Pinpoint the cell where the given text exists, returning its (x, y) midpoint coordinate. 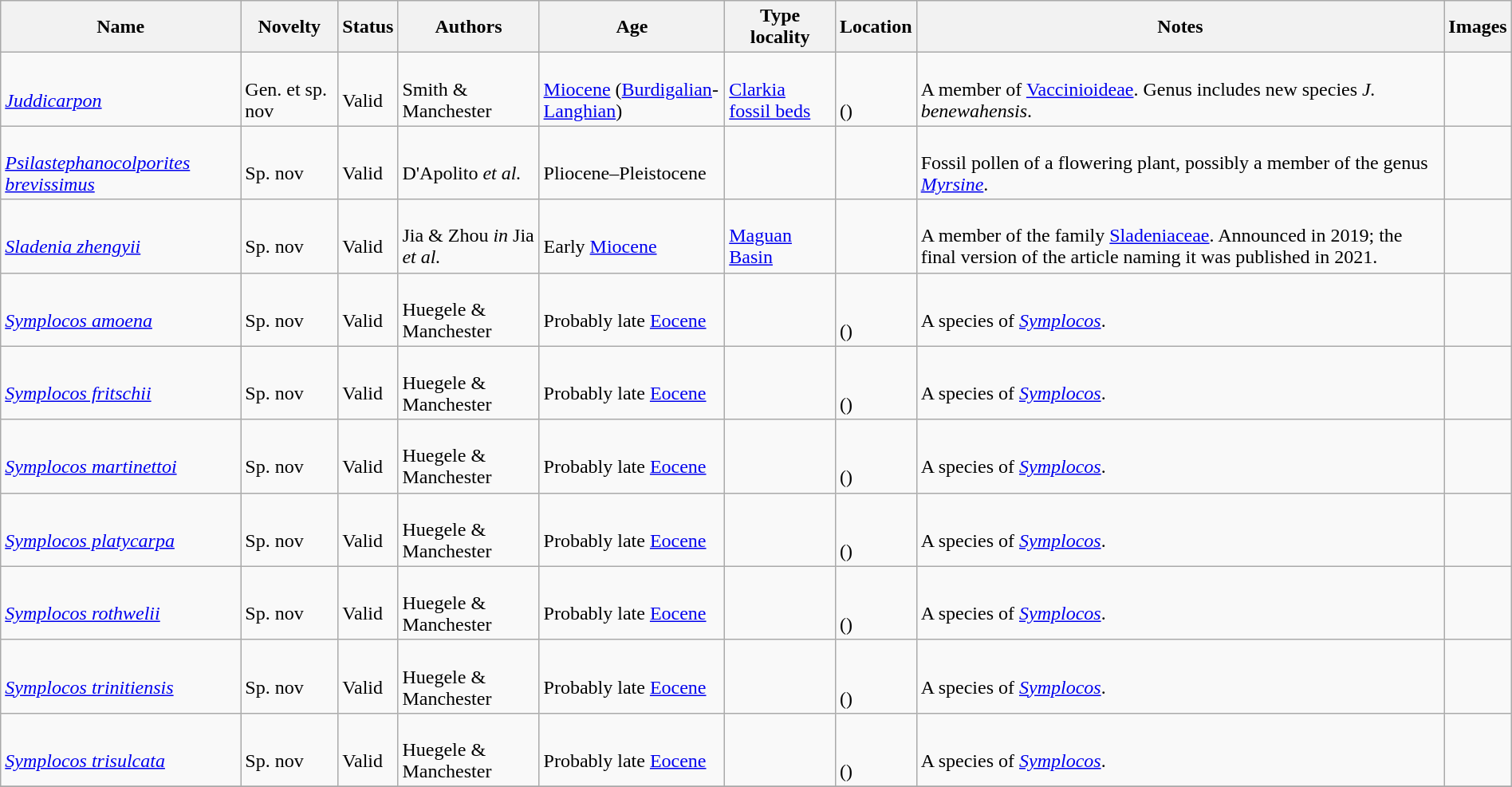
Status (368, 27)
Symplocos platycarpa (121, 529)
Early Miocene (632, 236)
Notes (1180, 27)
Authors (469, 27)
Pliocene–Pleistocene (632, 163)
Gen. et sp. nov (289, 89)
Age (632, 27)
Maguan Basin (780, 236)
Symplocos martinettoi (121, 456)
Images (1478, 27)
Fossil pollen of a flowering plant, possibly a member of the genus Myrsine. (1180, 163)
Smith & Manchester (469, 89)
A member of Vaccinioideae. Genus includes new species J. benewahensis. (1180, 89)
Jia & Zhou in Jia et al. (469, 236)
Miocene (Burdigalian-Langhian) (632, 89)
Type locality (780, 27)
Location (876, 27)
Symplocos amoena (121, 309)
Name (121, 27)
Symplocos fritschii (121, 383)
Juddicarpon (121, 89)
Clarkia fossil beds (780, 89)
D'Apolito et al. (469, 163)
A member of the family Sladeniaceae. Announced in 2019; the final version of the article naming it was published in 2021. (1180, 236)
Symplocos trinitiensis (121, 676)
Psilastephanocolporites brevissimus (121, 163)
Sladenia zhengyii (121, 236)
Novelty (289, 27)
Symplocos rothwelii (121, 603)
Symplocos trisulcata (121, 750)
